For the text-containing cell, return its midpoint in (X, Y) coordinate format. 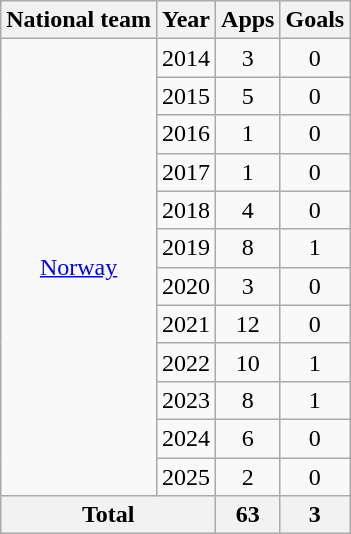
2023 (186, 400)
4 (248, 210)
10 (248, 362)
Apps (248, 20)
2025 (186, 477)
Total (108, 515)
2 (248, 477)
5 (248, 96)
12 (248, 324)
2015 (186, 96)
2018 (186, 210)
2014 (186, 58)
Goals (315, 20)
Norway (79, 268)
2021 (186, 324)
2020 (186, 286)
6 (248, 438)
2024 (186, 438)
Year (186, 20)
2016 (186, 134)
63 (248, 515)
2022 (186, 362)
2019 (186, 248)
2017 (186, 172)
National team (79, 20)
